Return [X, Y] of the center of cell containing provided text 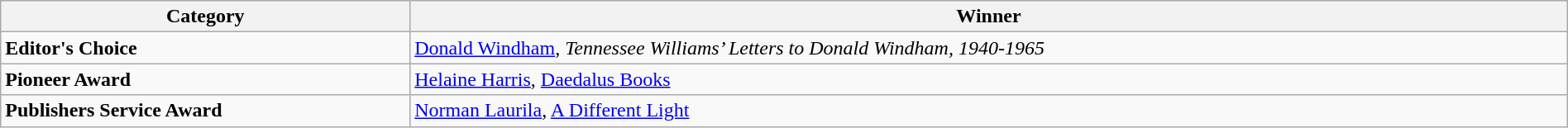
Norman Laurila, A Different Light [989, 111]
Publishers Service Award [205, 111]
Donald Windham, Tennessee Williams’ Letters to Donald Windham, 1940-1965 [989, 48]
Helaine Harris, Daedalus Books [989, 79]
Category [205, 17]
Editor's Choice [205, 48]
Winner [989, 17]
Pioneer Award [205, 79]
